Locate the cell with the specified text and output its (x, y) center coordinate. 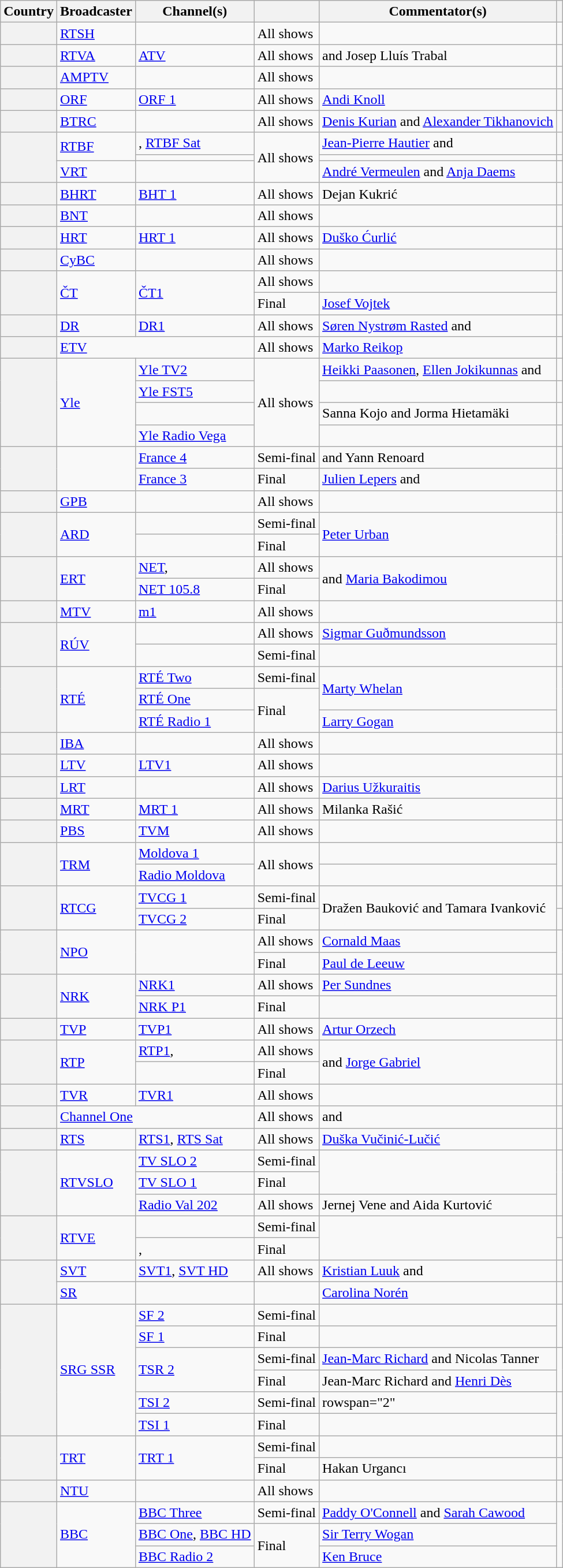
LRT (96, 787)
Artur Orzech (438, 1029)
MTV (96, 612)
TVCG 1 (195, 897)
RTP (96, 1062)
RTS (96, 1139)
and Maria Bakodimou (438, 578)
TRT (96, 1458)
Yle (96, 403)
Yle TV2 (195, 370)
TRT 1 (195, 1458)
, RTBF Sat (195, 143)
GPB (96, 501)
Moldova 1 (195, 853)
RTÉ One (195, 699)
Milanka Rašić (438, 809)
SF 1 (195, 1337)
Carolina Norén (438, 1293)
HRT (96, 237)
Darius Užkuraitis (438, 787)
Denis Kurian and Alexander Tikhanovich (438, 121)
France 3 (195, 479)
TVCG 2 (195, 919)
NPO (96, 952)
and Josep Lluís Trabal (438, 55)
Andi Knoll (438, 99)
Søren Nystrøm Rasted and (438, 326)
LTV1 (195, 765)
Peter Urban (438, 534)
André Vermeulen and Anja Daems (438, 172)
SVT (96, 1271)
RTBF (96, 147)
, (195, 1249)
TVP (96, 1029)
and (438, 1117)
France 4 (195, 457)
Larry Gogan (438, 721)
rowspan="2" (438, 1403)
BHT 1 (195, 193)
Jean-Marc Richard and Henri Dès (438, 1381)
Per Sundnes (438, 985)
TSR 2 (195, 1370)
ETV (155, 348)
Commentator(s) (438, 12)
ČT (96, 293)
LTV (96, 765)
CyBC (96, 259)
RTS1, RTS Sat (195, 1139)
BNT (96, 215)
Channel One (155, 1117)
TSI 1 (195, 1425)
and Yann Renoard (438, 457)
NTU (96, 1491)
Yle Radio Vega (195, 435)
Radio Moldova (195, 875)
MRT 1 (195, 809)
TVR1 (195, 1095)
m1 (195, 612)
NRK (96, 996)
Dejan Kukrić (438, 193)
ARD (96, 534)
TVP1 (195, 1029)
BBC (96, 1535)
ČT1 (195, 293)
TRM (96, 864)
TVR (96, 1095)
Marty Whelan (438, 688)
TSI 2 (195, 1403)
SF 2 (195, 1315)
TV SLO 2 (195, 1161)
DR (96, 326)
ATV (195, 55)
ORF 1 (195, 99)
IBA (96, 743)
VRT (96, 172)
SVT1, SVT HD (195, 1271)
Heikki Paasonen, Ellen Jokikunnas and (438, 370)
BBC Three (195, 1513)
RTVSLO (96, 1183)
Sanna Kojo and Jorma Hietamäki (438, 414)
NET 105.8 (195, 589)
ERT (96, 578)
NRK P1 (195, 1007)
Ken Bruce (438, 1556)
PBS (96, 831)
RTVA (96, 55)
DR1 (195, 326)
NRK1 (195, 985)
RÚV (96, 645)
RTP1, (195, 1051)
Josef Vojtek (438, 304)
SR (96, 1293)
and Jorge Gabriel (438, 1062)
Jean-Marc Richard and Nicolas Tanner (438, 1359)
Sigmar Guðmundsson (438, 634)
Jean-Pierre Hautier and (438, 143)
Paul de Leeuw (438, 963)
Marko Reikop (438, 348)
RTÉ (96, 699)
Broadcaster (96, 12)
HRT 1 (195, 237)
Channel(s) (195, 12)
Jernej Vene and Aida Kurtović (438, 1205)
Paddy O'Connell and Sarah Cawood (438, 1513)
Duška Vučinić-Lučić (438, 1139)
Duško Ćurlić (438, 237)
Yle FST5 (195, 392)
RTÉ Two (195, 677)
BBC One, BBC HD (195, 1535)
ORF (96, 99)
Radio Val 202 (195, 1205)
RTCG (96, 908)
Sir Terry Wogan (438, 1535)
AMPTV (96, 77)
Kristian Luuk and (438, 1271)
Country (29, 12)
RTÉ Radio 1 (195, 721)
TV SLO 1 (195, 1183)
MRT (96, 809)
NET, (195, 567)
BHRT (96, 193)
BTRC (96, 121)
SRG SSR (96, 1370)
Cornald Maas (438, 941)
Julien Lepers and (438, 479)
RTSH (96, 33)
TVM (195, 831)
RTVE (96, 1238)
Dražen Bauković and Tamara Ivanković (438, 908)
BBC Radio 2 (195, 1556)
Hakan Urgancı (438, 1469)
